Find where the given text appears and provide that cell's center as (x, y) coordinate. 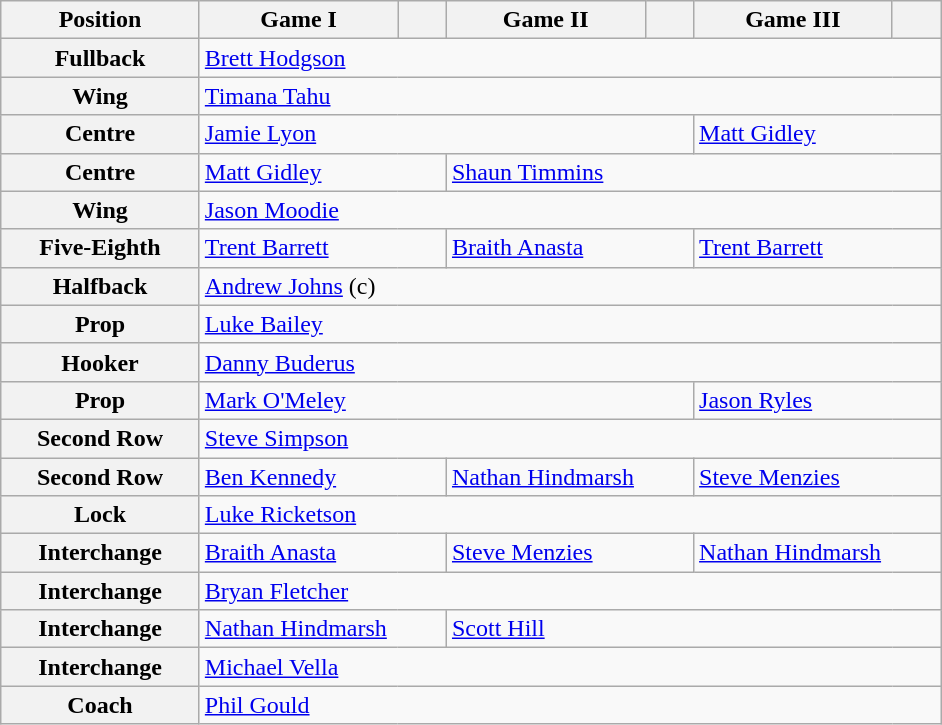
Jason Ryles (818, 400)
Halfback (100, 286)
Michael Vella (570, 667)
Hooker (100, 362)
Jamie Lyon (446, 134)
Steve Simpson (570, 438)
Position (100, 20)
Game II (546, 20)
Ben Kennedy (322, 477)
Danny Buderus (570, 362)
Andrew Johns (c) (570, 286)
Scott Hill (693, 629)
Timana Tahu (570, 96)
Game III (794, 20)
Mark O'Meley (446, 400)
Luke Ricketson (570, 515)
Lock (100, 515)
Five-Eighth (100, 248)
Luke Bailey (570, 324)
Phil Gould (570, 705)
Brett Hodgson (570, 58)
Jason Moodie (570, 210)
Fullback (100, 58)
Shaun Timmins (693, 172)
Coach (100, 705)
Game I (298, 20)
Bryan Fletcher (570, 591)
